Provide the [x, y] coordinate of the cell's center where the given text is located.  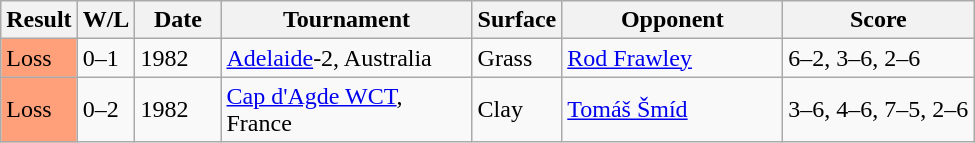
W/L [106, 20]
Opponent [672, 20]
0–2 [106, 110]
Score [878, 20]
Date [178, 20]
Cap d'Agde WCT, France [346, 110]
3–6, 4–6, 7–5, 2–6 [878, 110]
Rod Frawley [672, 58]
Tomáš Šmíd [672, 110]
Grass [517, 58]
Result [39, 20]
Adelaide-2, Australia [346, 58]
Surface [517, 20]
0–1 [106, 58]
6–2, 3–6, 2–6 [878, 58]
Clay [517, 110]
Tournament [346, 20]
